For the text-containing cell, return its midpoint in [X, Y] coordinate format. 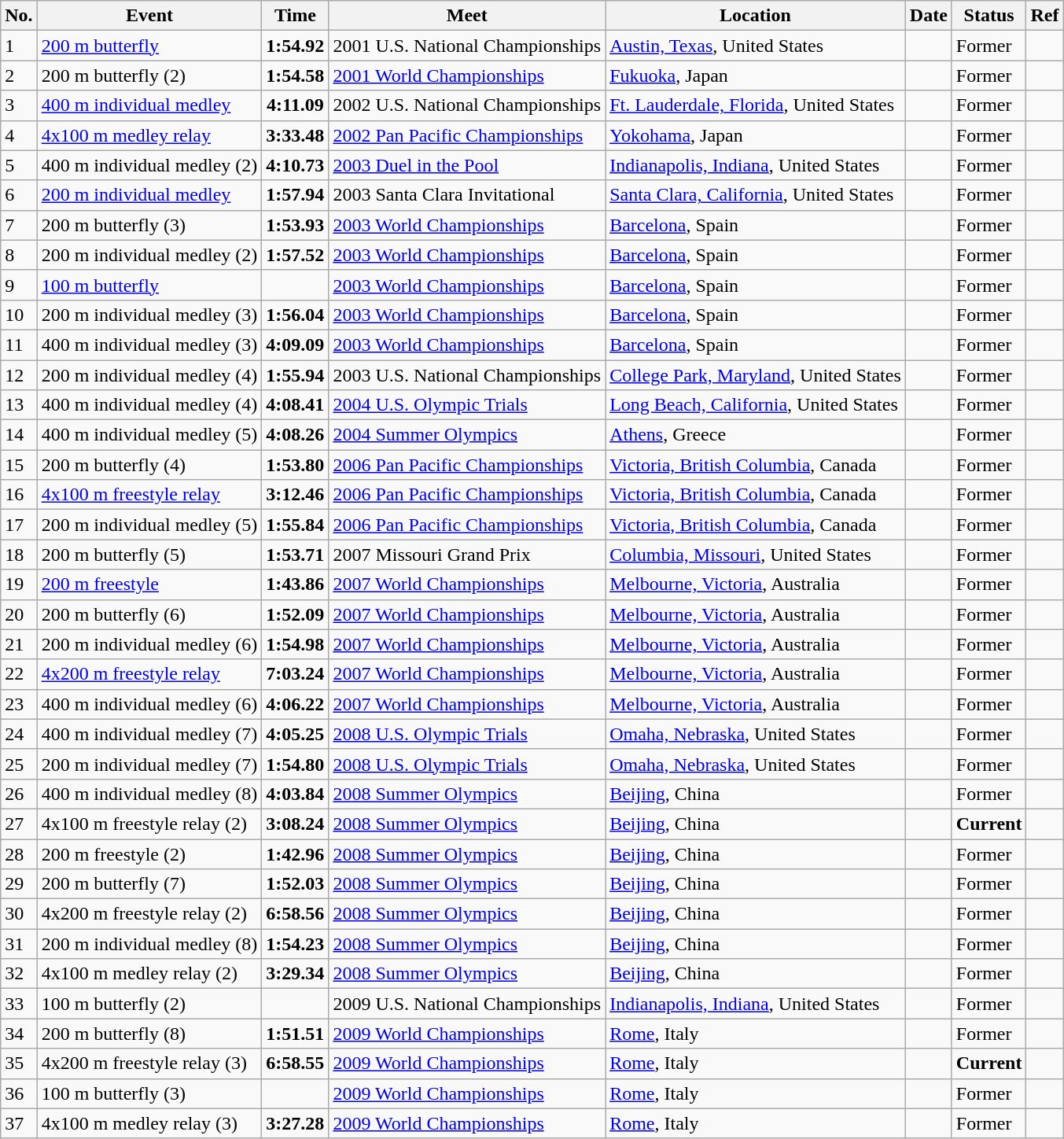
400 m individual medley (2) [149, 165]
100 m butterfly (3) [149, 1093]
6:58.55 [296, 1063]
400 m individual medley [149, 105]
1:54.80 [296, 764]
15 [19, 465]
400 m individual medley (4) [149, 405]
Yokohama, Japan [756, 135]
6:58.56 [296, 914]
Location [756, 16]
4:05.25 [296, 734]
4:10.73 [296, 165]
5 [19, 165]
4:09.09 [296, 345]
4:08.26 [296, 435]
200 m individual medley (8) [149, 944]
Meet [467, 16]
1:53.93 [296, 225]
2002 Pan Pacific Championships [467, 135]
23 [19, 704]
200 m butterfly (6) [149, 614]
1:56.04 [296, 315]
200 m butterfly (3) [149, 225]
3:08.24 [296, 824]
2004 U.S. Olympic Trials [467, 405]
2004 Summer Olympics [467, 435]
12 [19, 375]
4x100 m medley relay [149, 135]
1:43.86 [296, 584]
1:54.58 [296, 76]
28 [19, 853]
Austin, Texas, United States [756, 46]
200 m individual medley (6) [149, 644]
2001 World Championships [467, 76]
Event [149, 16]
4x100 m freestyle relay [149, 495]
3:27.28 [296, 1123]
3:29.34 [296, 974]
200 m individual medley (4) [149, 375]
2003 Duel in the Pool [467, 165]
100 m butterfly [149, 285]
11 [19, 345]
25 [19, 764]
200 m individual medley (3) [149, 315]
Ref [1044, 16]
2007 Missouri Grand Prix [467, 555]
1:53.80 [296, 465]
1:57.52 [296, 255]
2009 U.S. National Championships [467, 1004]
200 m individual medley [149, 195]
200 m individual medley (5) [149, 525]
400 m individual medley (7) [149, 734]
Date [928, 16]
3:12.46 [296, 495]
3 [19, 105]
4 [19, 135]
1:55.84 [296, 525]
200 m butterfly (8) [149, 1034]
7:03.24 [296, 674]
22 [19, 674]
37 [19, 1123]
4x100 m medley relay (3) [149, 1123]
31 [19, 944]
24 [19, 734]
200 m freestyle (2) [149, 853]
17 [19, 525]
Athens, Greece [756, 435]
32 [19, 974]
400 m individual medley (8) [149, 794]
Ft. Lauderdale, Florida, United States [756, 105]
Long Beach, California, United States [756, 405]
27 [19, 824]
2003 Santa Clara Invitational [467, 195]
1:51.51 [296, 1034]
4x100 m medley relay (2) [149, 974]
4x200 m freestyle relay [149, 674]
6 [19, 195]
4:08.41 [296, 405]
100 m butterfly (2) [149, 1004]
34 [19, 1034]
4:11.09 [296, 105]
1 [19, 46]
30 [19, 914]
2002 U.S. National Championships [467, 105]
18 [19, 555]
1:42.96 [296, 853]
4:06.22 [296, 704]
No. [19, 16]
4x200 m freestyle relay (3) [149, 1063]
20 [19, 614]
Columbia, Missouri, United States [756, 555]
200 m butterfly (4) [149, 465]
14 [19, 435]
1:53.71 [296, 555]
3:33.48 [296, 135]
200 m individual medley (2) [149, 255]
29 [19, 884]
200 m freestyle [149, 584]
19 [19, 584]
7 [19, 225]
College Park, Maryland, United States [756, 375]
4:03.84 [296, 794]
200 m individual medley (7) [149, 764]
2001 U.S. National Championships [467, 46]
Santa Clara, California, United States [756, 195]
400 m individual medley (5) [149, 435]
4x200 m freestyle relay (2) [149, 914]
36 [19, 1093]
400 m individual medley (3) [149, 345]
8 [19, 255]
400 m individual medley (6) [149, 704]
4x100 m freestyle relay (2) [149, 824]
33 [19, 1004]
1:54.92 [296, 46]
21 [19, 644]
13 [19, 405]
200 m butterfly (2) [149, 76]
200 m butterfly [149, 46]
1:54.23 [296, 944]
2003 U.S. National Championships [467, 375]
200 m butterfly (7) [149, 884]
Status [989, 16]
Time [296, 16]
26 [19, 794]
1:52.03 [296, 884]
1:57.94 [296, 195]
16 [19, 495]
1:55.94 [296, 375]
Fukuoka, Japan [756, 76]
10 [19, 315]
2 [19, 76]
1:52.09 [296, 614]
1:54.98 [296, 644]
200 m butterfly (5) [149, 555]
9 [19, 285]
35 [19, 1063]
